Extract the (X, Y) coordinate from the center of the cell holding the provided text.  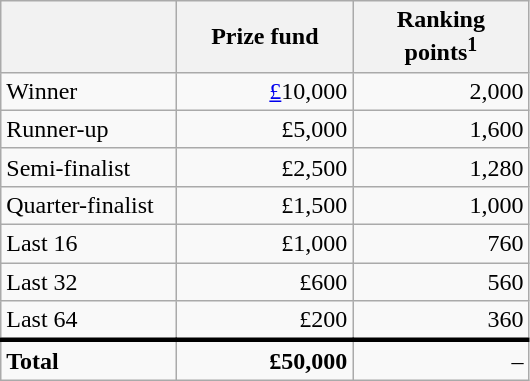
£200 (265, 321)
1,280 (441, 167)
Last 32 (89, 282)
1,000 (441, 205)
1,600 (441, 129)
– (441, 360)
Last 16 (89, 244)
£10,000 (265, 91)
Ranking points1 (441, 37)
Runner-up (89, 129)
£50,000 (265, 360)
£2,500 (265, 167)
£5,000 (265, 129)
360 (441, 321)
Winner (89, 91)
Prize fund (265, 37)
2,000 (441, 91)
560 (441, 282)
Semi-finalist (89, 167)
£1,000 (265, 244)
£1,500 (265, 205)
£600 (265, 282)
Total (89, 360)
Quarter-finalist (89, 205)
760 (441, 244)
Last 64 (89, 321)
